Scan for the cell matching the given text and deliver its [x, y] coordinate at center. 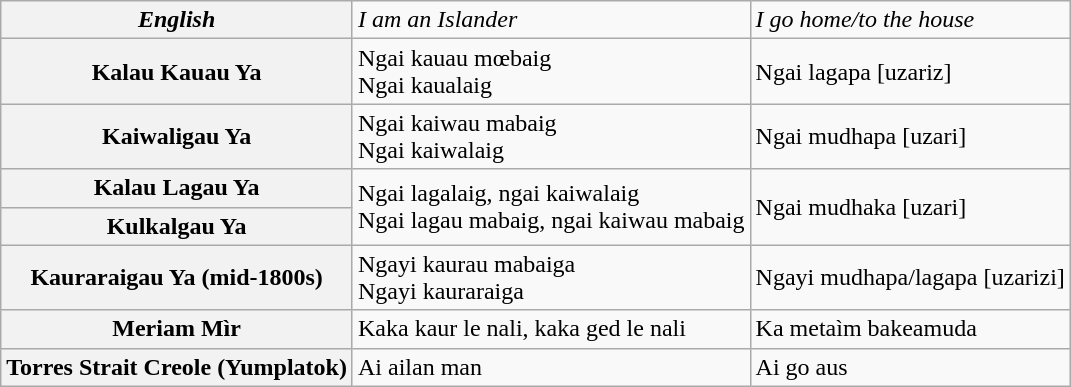
Ngai lagapa [uzariz] [910, 72]
Ngai lagalaig, ngai kaiwalaigNgai lagau mabaig, ngai kaiwau mabaig [551, 207]
Ngai kauau mœbaigNgai kaualaig [551, 72]
Kaiwaligau Ya [177, 136]
I go home/to the house [910, 20]
Torres Strait Creole (Yumplatok) [177, 367]
Ngayi kaurau mabaigaNgayi kauraraiga [551, 278]
Ka metaìm bakeamuda [910, 329]
Kauraraigau Ya (mid-1800s) [177, 278]
Ngai mudhaka [uzari] [910, 207]
Ai ailan man [551, 367]
Ngai kaiwau mabaigNgai kaiwalaig [551, 136]
English [177, 20]
Ngai mudhapa [uzari] [910, 136]
Ngayi mudhapa/lagapa [uzarizi] [910, 278]
Kalau Lagau Ya [177, 188]
Meriam Mìr [177, 329]
Kaka kaur le nali, kaka ged le nali [551, 329]
Ai go aus [910, 367]
Kalau Kauau Ya [177, 72]
I am an Islander [551, 20]
Kulkalgau Ya [177, 226]
